Detect which cell encompasses the target text, then output its [X, Y] center coordinate. 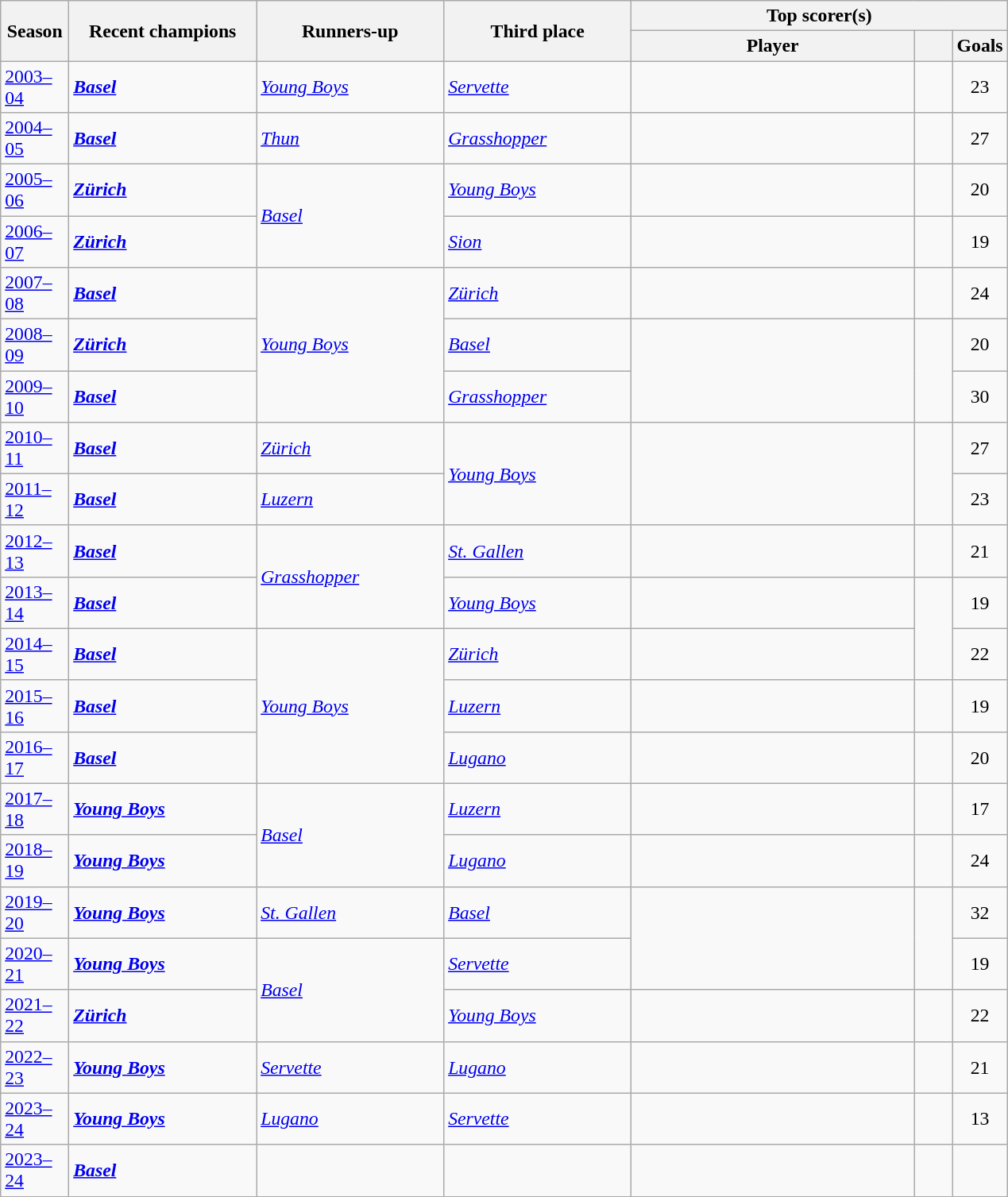
2006–07 [35, 241]
2018–19 [35, 861]
Top scorer(s) [820, 16]
2017–18 [35, 809]
Thun [350, 138]
2011–12 [35, 499]
2014–15 [35, 654]
Player [773, 46]
Recent champions [163, 31]
32 [980, 912]
Goals [980, 46]
2008–09 [35, 345]
Season [35, 31]
2019–20 [35, 912]
2013–14 [35, 602]
2012–13 [35, 551]
2010–11 [35, 448]
13 [980, 1118]
Runners-up [350, 31]
2015–16 [35, 705]
2003–04 [35, 87]
2020–21 [35, 964]
2021–22 [35, 1015]
Sion [538, 241]
2022–23 [35, 1068]
30 [980, 396]
2007–08 [35, 292]
2009–10 [35, 396]
2016–17 [35, 758]
Third place [538, 31]
17 [980, 809]
2004–05 [35, 138]
2005–06 [35, 189]
